Identify which cell holds the provided text, then report its (X, Y) central coordinate. 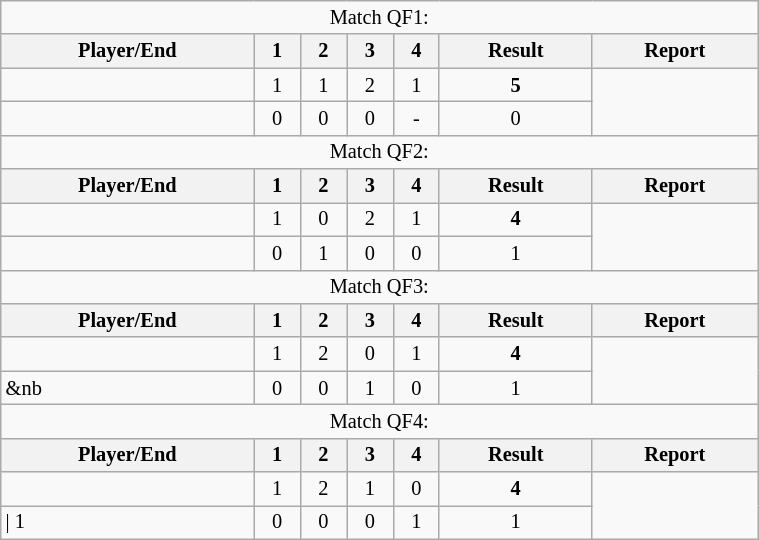
&nb (128, 388)
Match QF1: (380, 17)
Match QF2: (380, 152)
5 (515, 85)
Match QF3: (380, 287)
| 1 (128, 522)
- (416, 118)
Match QF4: (380, 421)
